Find where the given text appears and provide that cell's center as (x, y) coordinate. 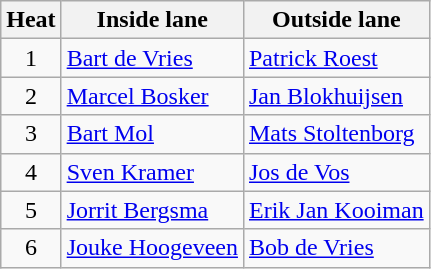
2 (31, 96)
Marcel Bosker (152, 96)
Inside lane (152, 20)
Bart Mol (152, 134)
Bob de Vries (336, 248)
Heat (31, 20)
1 (31, 58)
Jouke Hoogeveen (152, 248)
5 (31, 210)
Mats Stoltenborg (336, 134)
6 (31, 248)
Sven Kramer (152, 172)
Erik Jan Kooiman (336, 210)
Jos de Vos (336, 172)
3 (31, 134)
Jan Blokhuijsen (336, 96)
Bart de Vries (152, 58)
4 (31, 172)
Outside lane (336, 20)
Jorrit Bergsma (152, 210)
Patrick Roest (336, 58)
